Find where the given text appears and provide that cell's center as [X, Y] coordinate. 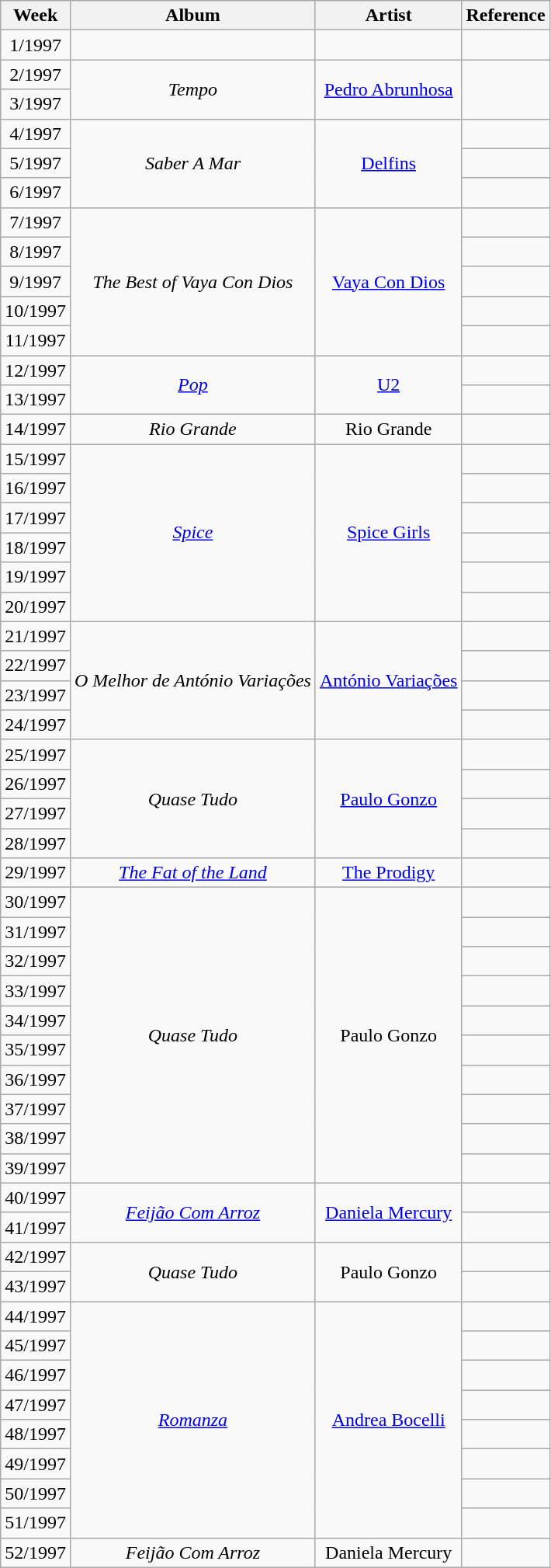
46/1997 [36, 1375]
The Fat of the Land [192, 873]
48/1997 [36, 1434]
42/1997 [36, 1257]
51/1997 [36, 1523]
3/1997 [36, 104]
39/1997 [36, 1168]
Tempo [192, 89]
15/1997 [36, 459]
13/1997 [36, 400]
Reference [506, 16]
36/1997 [36, 1080]
Spice Girls [388, 533]
U2 [388, 385]
Week [36, 16]
43/1997 [36, 1286]
25/1997 [36, 754]
21/1997 [36, 636]
52/1997 [36, 1552]
The Prodigy [388, 873]
49/1997 [36, 1464]
16/1997 [36, 488]
34/1997 [36, 1020]
4/1997 [36, 134]
12/1997 [36, 370]
35/1997 [36, 1050]
5/1997 [36, 163]
44/1997 [36, 1316]
22/1997 [36, 666]
38/1997 [36, 1139]
Andrea Bocelli [388, 1420]
2/1997 [36, 75]
37/1997 [36, 1109]
33/1997 [36, 991]
Romanza [192, 1420]
Album [192, 16]
30/1997 [36, 902]
António Variações [388, 680]
10/1997 [36, 311]
26/1997 [36, 784]
31/1997 [36, 932]
7/1997 [36, 222]
Saber A Mar [192, 163]
32/1997 [36, 961]
23/1997 [36, 695]
28/1997 [36, 843]
45/1997 [36, 1346]
9/1997 [36, 281]
Vaya Con Dios [388, 281]
18/1997 [36, 548]
29/1997 [36, 873]
24/1997 [36, 725]
27/1997 [36, 813]
Pop [192, 385]
50/1997 [36, 1493]
The Best of Vaya Con Dios [192, 281]
1/1997 [36, 45]
6/1997 [36, 193]
11/1997 [36, 340]
8/1997 [36, 252]
20/1997 [36, 607]
40/1997 [36, 1198]
Pedro Abrunhosa [388, 89]
Delfins [388, 163]
17/1997 [36, 518]
47/1997 [36, 1405]
41/1997 [36, 1227]
Artist [388, 16]
O Melhor de António Variações [192, 680]
Spice [192, 533]
19/1997 [36, 577]
14/1997 [36, 429]
